From the cell containing the given text, extract its center point as [x, y] coordinate. 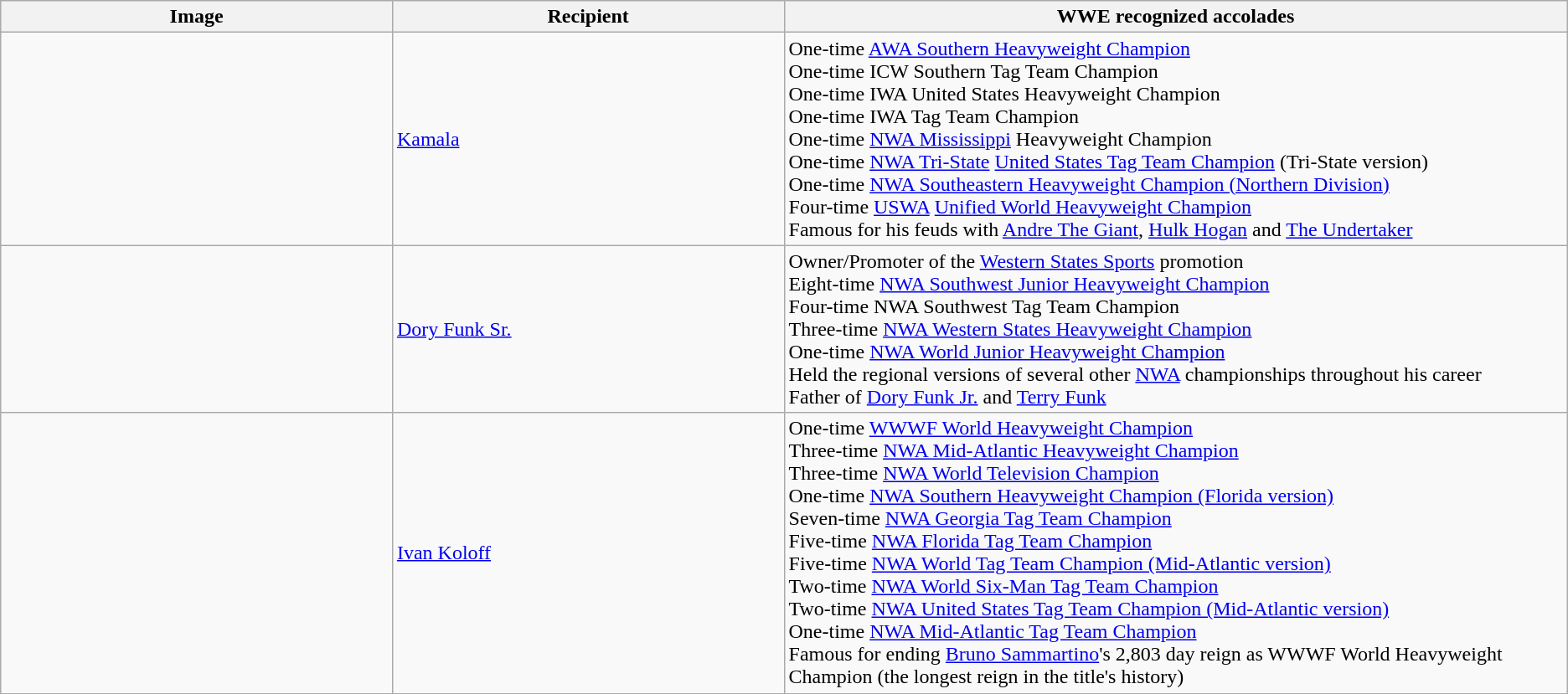
Dory Funk Sr. [588, 329]
Image [197, 17]
Ivan Koloff [588, 553]
Kamala [588, 139]
WWE recognized accolades [1176, 17]
Recipient [588, 17]
